From the cell containing the given text, extract its center point as [X, Y] coordinate. 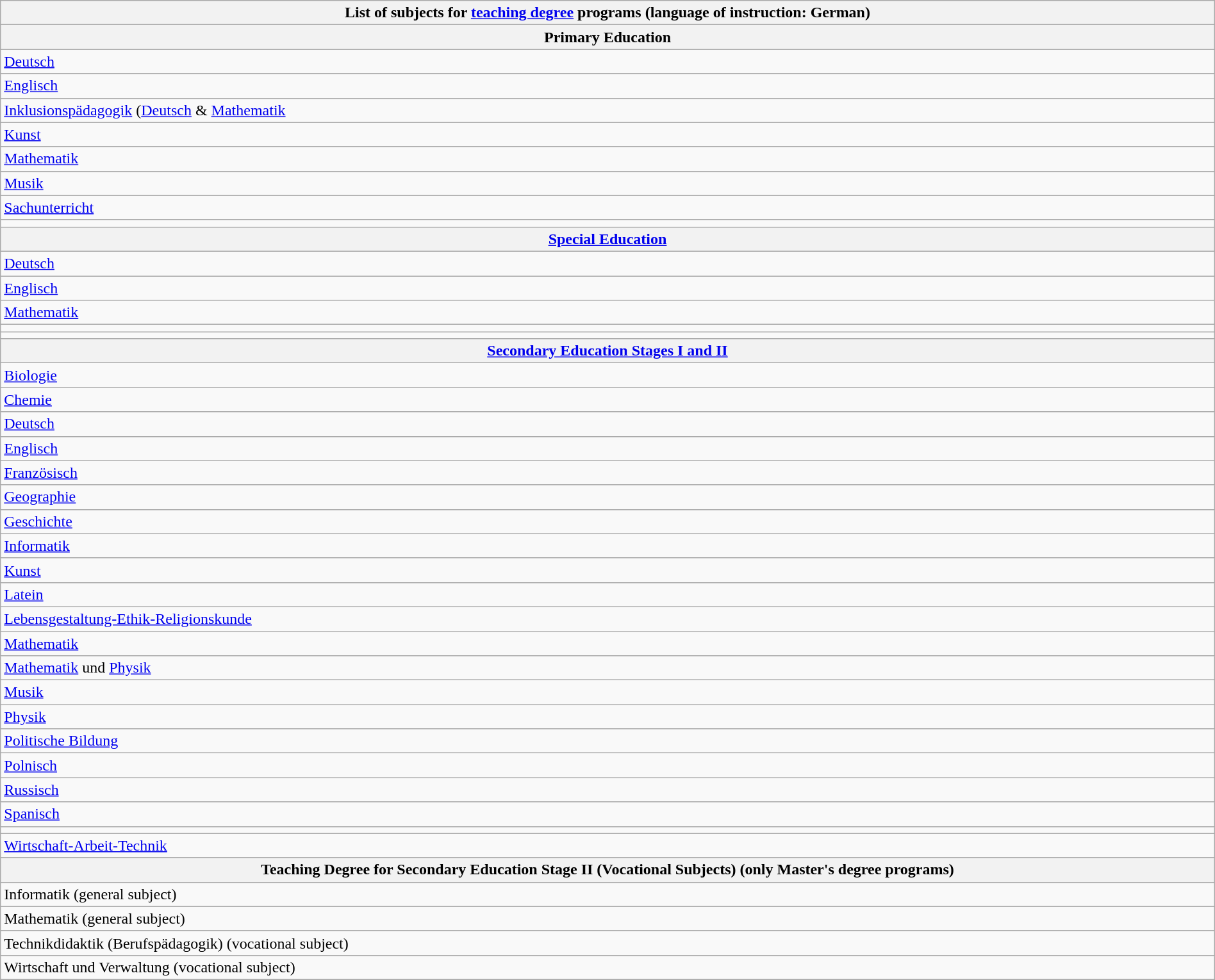
Lebensgestaltung-Ethik-Religionskunde [607, 619]
Polnisch [607, 765]
Inklusionspädagogik (Deutsch & Mathematik [607, 110]
Wirtschaft-Arbeit-Technik [607, 845]
Sachunterricht [607, 208]
Special Education [607, 239]
Secondary Education Stages I and II [607, 351]
Teaching Degree for Secondary Education Stage II (Vocational Subjects) (only Master's degree programs) [607, 870]
List of subjects for teaching degree programs (language of instruction: German) [607, 13]
Chemie [607, 400]
Russisch [607, 790]
Technikdidaktik (Berufspädagogik) (vocational subject) [607, 943]
Latein [607, 594]
Französisch [607, 473]
Geschichte [607, 521]
Mathematik und Physik [607, 668]
Physik [607, 717]
Biologie [607, 375]
Informatik [607, 546]
Wirtschaft und Verwaltung (vocational subject) [607, 967]
Primary Education [607, 37]
Politische Bildung [607, 741]
Spanisch [607, 814]
Mathematik (general subject) [607, 919]
Geographie [607, 497]
Informatik (general subject) [607, 894]
